Detect which cell encompasses the target text, then output its (x, y) center coordinate. 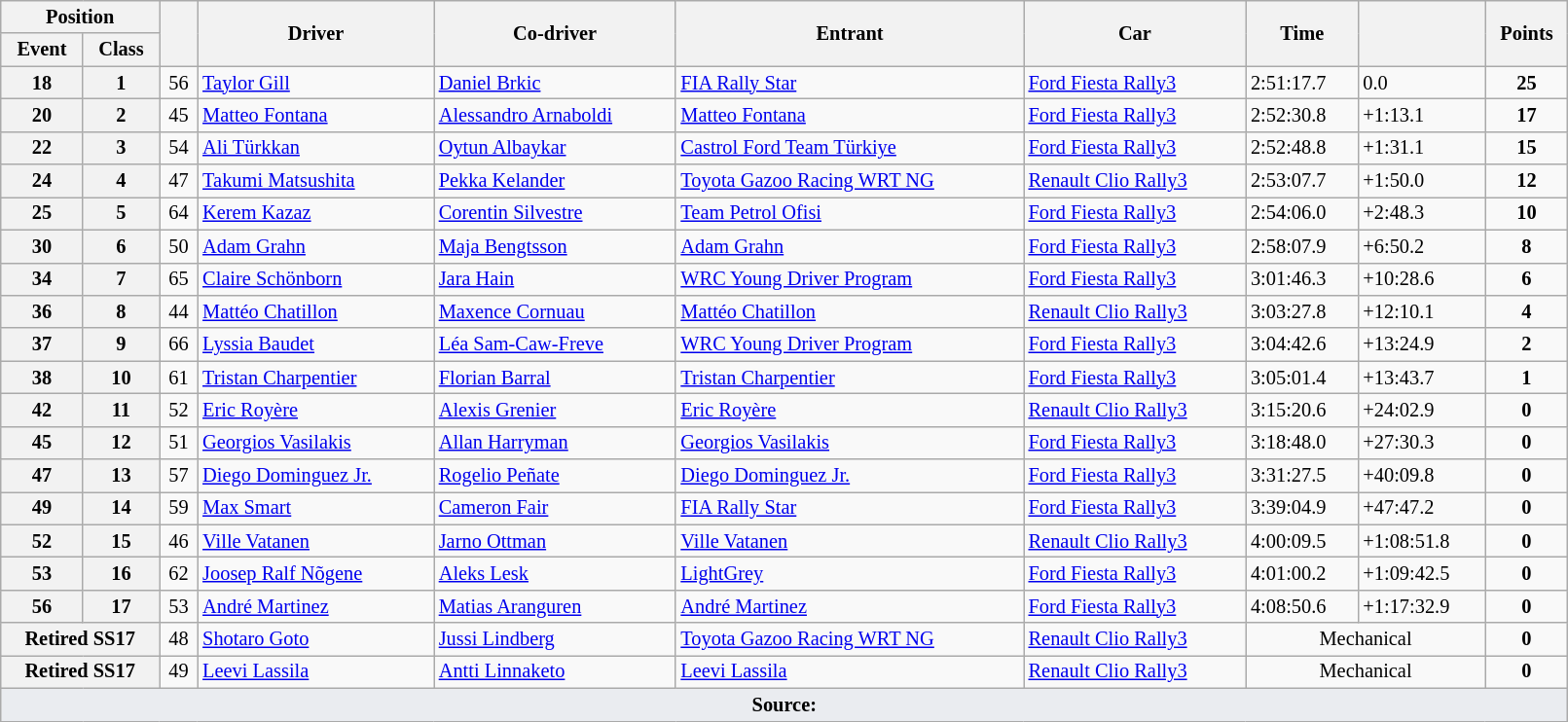
Ali Türkkan (315, 148)
Jussi Lindberg (555, 639)
4:01:00.2 (1302, 573)
Maja Bengtsson (555, 246)
3:39:04.9 (1302, 508)
Co-driver (555, 33)
+12:10.1 (1421, 311)
50 (179, 246)
37 (43, 344)
Léa Sam-Caw-Freve (555, 344)
Event (43, 50)
62 (179, 573)
Daniel Brkic (555, 83)
Kerem Kazaz (315, 213)
+1:17:32.9 (1421, 606)
+1:50.0 (1421, 181)
2:51:17.7 (1302, 83)
+1:13.1 (1421, 115)
+1:31.1 (1421, 148)
48 (179, 639)
Taylor Gill (315, 83)
Rogelio Peñate (555, 476)
Class (121, 50)
Aleks Lesk (555, 573)
16 (121, 573)
Entrant (849, 33)
+47:47.2 (1421, 508)
+40:09.8 (1421, 476)
44 (179, 311)
Time (1302, 33)
Pekka Kelander (555, 181)
+2:48.3 (1421, 213)
5 (121, 213)
Takumi Matsushita (315, 181)
7 (121, 279)
57 (179, 476)
3:15:20.6 (1302, 410)
2:53:07.7 (1302, 181)
65 (179, 279)
18 (43, 83)
+13:24.9 (1421, 344)
42 (43, 410)
0.0 (1421, 83)
Maxence Cornuau (555, 311)
Alessandro Arnaboldi (555, 115)
Florian Barral (555, 378)
13 (121, 476)
46 (179, 541)
Joosep Ralf Nõgene (315, 573)
+6:50.2 (1421, 246)
+13:43.7 (1421, 378)
+1:08:51.8 (1421, 541)
66 (179, 344)
11 (121, 410)
Position (80, 17)
64 (179, 213)
34 (43, 279)
Shotaro Goto (315, 639)
3:18:48.0 (1302, 443)
3:03:27.8 (1302, 311)
59 (179, 508)
54 (179, 148)
Alexis Grenier (555, 410)
Matias Aranguren (555, 606)
2:58:07.9 (1302, 246)
Car (1135, 33)
3:05:01.4 (1302, 378)
2:52:30.8 (1302, 115)
Lyssia Baudet (315, 344)
36 (43, 311)
22 (43, 148)
Jarno Ottman (555, 541)
14 (121, 508)
Claire Schönborn (315, 279)
Jara Hain (555, 279)
Max Smart (315, 508)
3:01:46.3 (1302, 279)
Driver (315, 33)
Points (1526, 33)
LightGrey (849, 573)
38 (43, 378)
2:54:06.0 (1302, 213)
Allan Harryman (555, 443)
Corentin Silvestre (555, 213)
Cameron Fair (555, 508)
51 (179, 443)
+24:02.9 (1421, 410)
2:52:48.8 (1302, 148)
+27:30.3 (1421, 443)
Castrol Ford Team Türkiye (849, 148)
3:31:27.5 (1302, 476)
20 (43, 115)
4:00:09.5 (1302, 541)
9 (121, 344)
24 (43, 181)
4:08:50.6 (1302, 606)
30 (43, 246)
61 (179, 378)
+10:28.6 (1421, 279)
3:04:42.6 (1302, 344)
Antti Linnaketo (555, 671)
Team Petrol Ofisi (849, 213)
Source: (784, 704)
3 (121, 148)
Oytun Albaykar (555, 148)
+1:09:42.5 (1421, 573)
